Locate the cell with the specified text and output its (x, y) center coordinate. 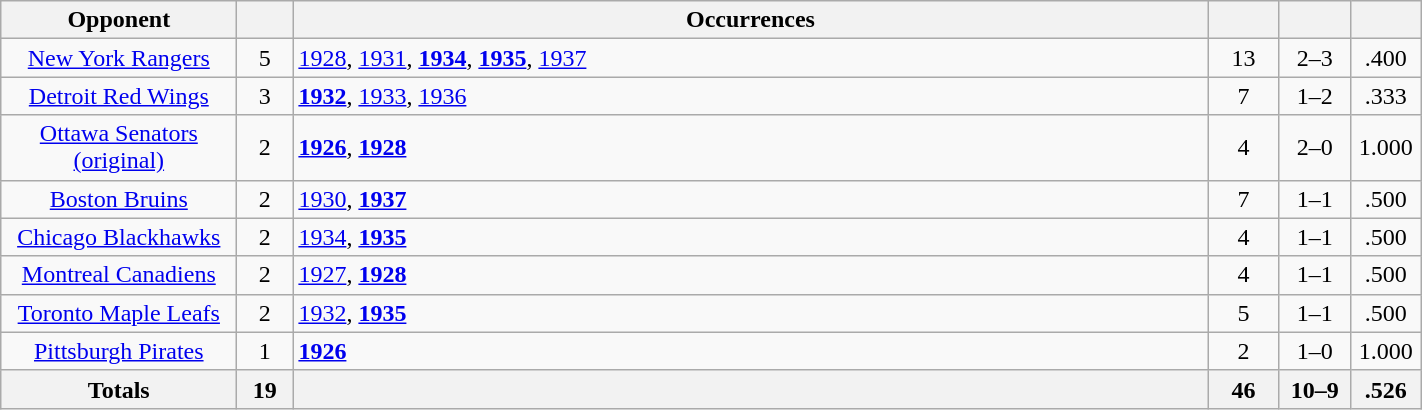
Boston Bruins (119, 199)
Detroit Red Wings (119, 96)
1928, 1931, 1934, 1935, 1937 (750, 58)
1926, 1928 (750, 148)
.333 (1386, 96)
1 (265, 351)
2–0 (1314, 148)
1934, 1935 (750, 237)
1–0 (1314, 351)
1927, 1928 (750, 275)
Totals (119, 389)
Occurrences (750, 20)
46 (1244, 389)
Chicago Blackhawks (119, 237)
3 (265, 96)
1–2 (1314, 96)
New York Rangers (119, 58)
10–9 (1314, 389)
Pittsburgh Pirates (119, 351)
Montreal Canadiens (119, 275)
Toronto Maple Leafs (119, 313)
13 (1244, 58)
1930, 1937 (750, 199)
1932, 1935 (750, 313)
Ottawa Senators (original) (119, 148)
.526 (1386, 389)
2–3 (1314, 58)
.400 (1386, 58)
Opponent (119, 20)
19 (265, 389)
1926 (750, 351)
1932, 1933, 1936 (750, 96)
